For the text-containing cell, return its midpoint in (X, Y) coordinate format. 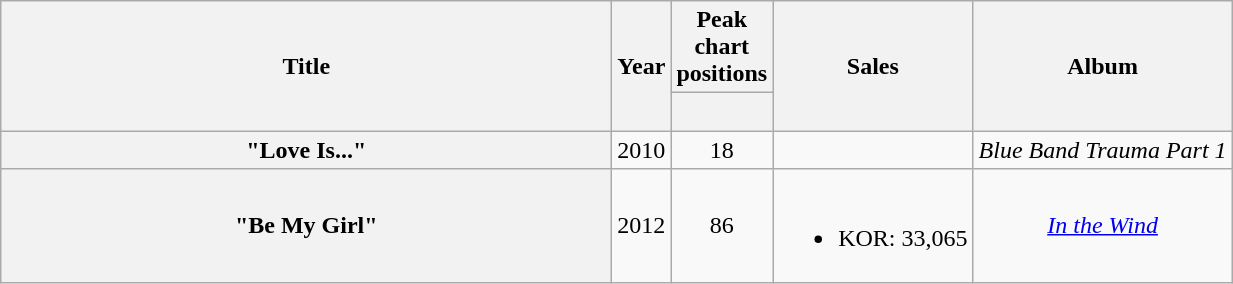
Year (642, 66)
In the Wind (1102, 226)
2010 (642, 150)
KOR: 33,065 (873, 226)
18 (722, 150)
Album (1102, 66)
Title (306, 66)
Peak chart positions (722, 47)
"Be My Girl" (306, 226)
Blue Band Trauma Part 1 (1102, 150)
86 (722, 226)
2012 (642, 226)
Sales (873, 66)
"Love Is..." (306, 150)
